Return the (x, y) coordinate for the center point of the cell that contains the specified text.  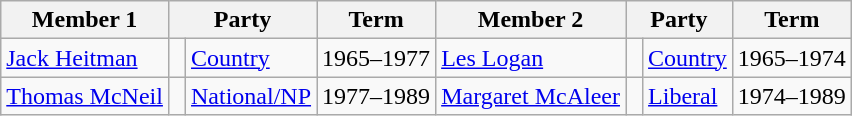
1965–1974 (792, 58)
National/NP (252, 96)
1977–1989 (376, 96)
Member 1 (85, 20)
1974–1989 (792, 96)
Margaret McAleer (531, 96)
Member 2 (531, 20)
1965–1977 (376, 58)
Jack Heitman (85, 58)
Les Logan (531, 58)
Liberal (688, 96)
Thomas McNeil (85, 96)
